For the text-containing cell, return its midpoint in [x, y] coordinate format. 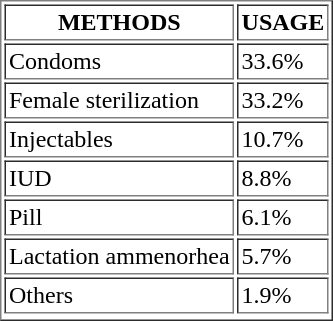
IUD [119, 178]
8.8% [283, 178]
33.2% [283, 100]
1.9% [283, 296]
10.7% [283, 140]
METHODS [119, 22]
USAGE [283, 22]
Lactation ammenorhea [119, 256]
Pill [119, 218]
Others [119, 296]
33.6% [283, 62]
Condoms [119, 62]
Female sterilization [119, 100]
5.7% [283, 256]
Injectables [119, 140]
6.1% [283, 218]
